Extract the (X, Y) coordinate from the center of the cell holding the provided text.  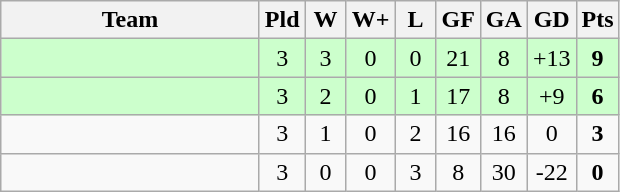
21 (458, 58)
GA (504, 20)
Pld (282, 20)
9 (598, 58)
+13 (552, 58)
W+ (370, 20)
W (326, 20)
6 (598, 96)
Team (130, 20)
GF (458, 20)
Pts (598, 20)
30 (504, 172)
L (416, 20)
+9 (552, 96)
17 (458, 96)
-22 (552, 172)
GD (552, 20)
